Scan for the cell matching the given text and deliver its (x, y) coordinate at center. 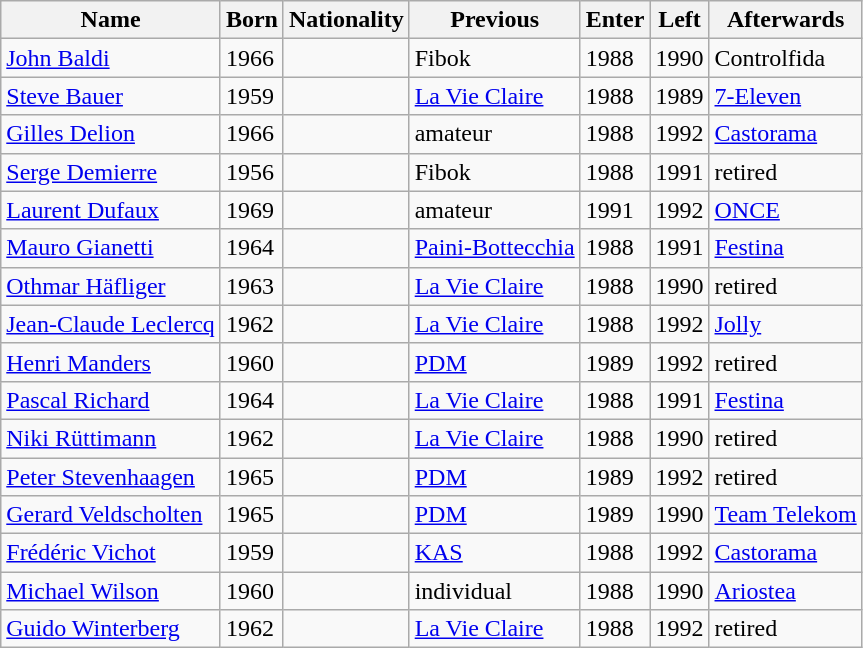
ONCE (786, 210)
Othmar Häfliger (111, 286)
Jolly (786, 324)
Previous (494, 20)
Name (111, 20)
Nationality (346, 20)
1956 (252, 172)
John Baldi (111, 58)
Gerard Veldscholten (111, 515)
Niki Rüttimann (111, 438)
Serge Demierre (111, 172)
Laurent Dufaux (111, 210)
Ariostea (786, 591)
Frédéric Vichot (111, 553)
1969 (252, 210)
Michael Wilson (111, 591)
Peter Stevenhaagen (111, 477)
KAS (494, 553)
Controlfida (786, 58)
Steve Bauer (111, 96)
7-Eleven (786, 96)
individual (494, 591)
Born (252, 20)
Afterwards (786, 20)
1963 (252, 286)
Paini-Bottecchia (494, 248)
Henri Manders (111, 362)
Gilles Delion (111, 134)
Guido Winterberg (111, 629)
Jean-Claude Leclercq (111, 324)
Enter (615, 20)
Left (680, 20)
Team Telekom (786, 515)
Pascal Richard (111, 400)
Mauro Gianetti (111, 248)
